Scan for the cell matching the given text and deliver its (X, Y) coordinate at center. 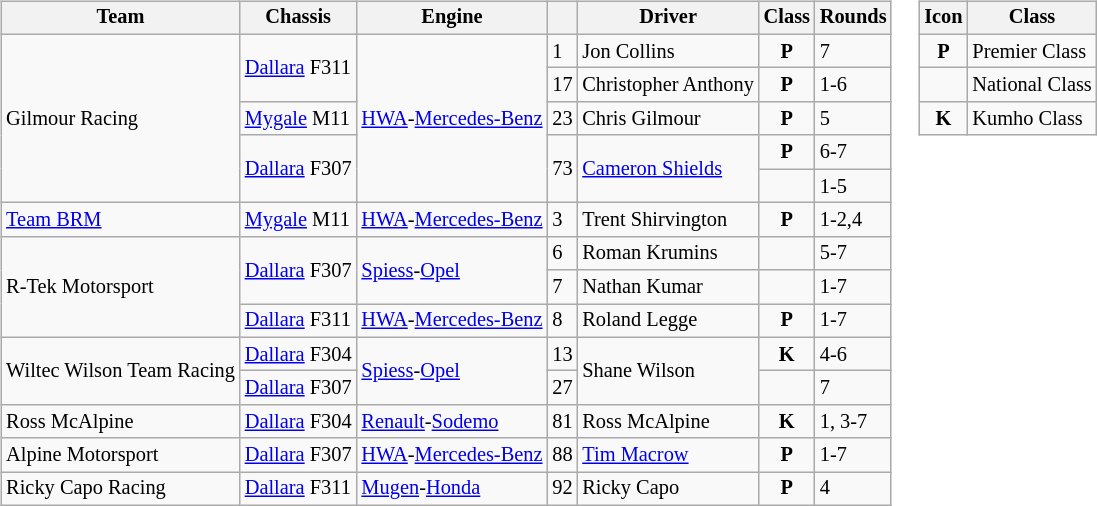
Wiltec Wilson Team Racing (120, 370)
Team BRM (120, 220)
Tim Macrow (668, 455)
Icon (943, 18)
Chassis (298, 18)
88 (562, 455)
3 (562, 220)
Shane Wilson (668, 370)
Chris Gilmour (668, 119)
6-7 (854, 152)
Rounds (854, 18)
Renault-Sodemo (452, 422)
R-Tek Motorsport (120, 286)
17 (562, 85)
Kumho Class (1032, 119)
73 (562, 168)
8 (562, 321)
5-7 (854, 253)
Ricky Capo (668, 489)
Mugen-Honda (452, 489)
Roman Krumins (668, 253)
Cameron Shields (668, 168)
5 (854, 119)
4-6 (854, 354)
1-5 (854, 186)
92 (562, 489)
81 (562, 422)
Premier Class (1032, 51)
Trent Shirvington (668, 220)
Roland Legge (668, 321)
Gilmour Racing (120, 118)
Alpine Motorsport (120, 455)
1 (562, 51)
Engine (452, 18)
Team (120, 18)
1, 3-7 (854, 422)
1-2,4 (854, 220)
Ricky Capo Racing (120, 489)
National Class (1032, 85)
1-6 (854, 85)
Nathan Kumar (668, 287)
27 (562, 388)
23 (562, 119)
13 (562, 354)
Jon Collins (668, 51)
Driver (668, 18)
4 (854, 489)
6 (562, 253)
Christopher Anthony (668, 85)
